Determine the (x, y) coordinate at the center of the cell enclosing the given text.  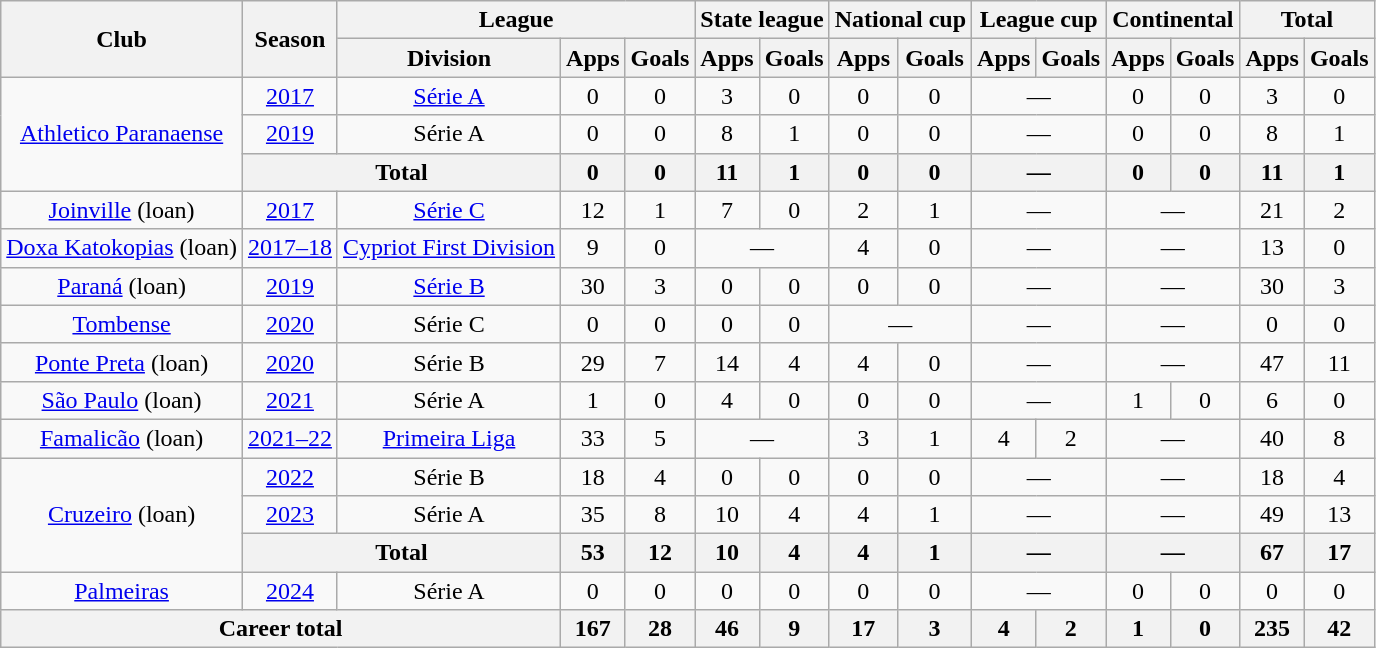
Famalicão (loan) (122, 438)
67 (1272, 553)
2022 (290, 477)
53 (593, 553)
40 (1272, 438)
Doxa Katokopias (loan) (122, 248)
State league (762, 20)
Cruzeiro (loan) (122, 515)
Cypriot First Division (448, 248)
Club (122, 39)
Ponte Preta (loan) (122, 362)
28 (660, 629)
Continental (1173, 20)
2021 (290, 400)
2017–18 (290, 248)
47 (1272, 362)
Palmeiras (122, 591)
33 (593, 438)
Career total (281, 629)
21 (1272, 210)
São Paulo (loan) (122, 400)
2021–22 (290, 438)
29 (593, 362)
2024 (290, 591)
5 (660, 438)
2023 (290, 515)
42 (1339, 629)
14 (727, 362)
Joinville (loan) (122, 210)
6 (1272, 400)
167 (593, 629)
49 (1272, 515)
National cup (900, 20)
Athletico Paranaense (122, 134)
Tombense (122, 324)
League cup (1039, 20)
Paraná (loan) (122, 286)
Primeira Liga (448, 438)
35 (593, 515)
Division (448, 58)
46 (727, 629)
Season (290, 39)
League (516, 20)
235 (1272, 629)
